Return the [X, Y] coordinate for the center point of the cell that contains the specified text.  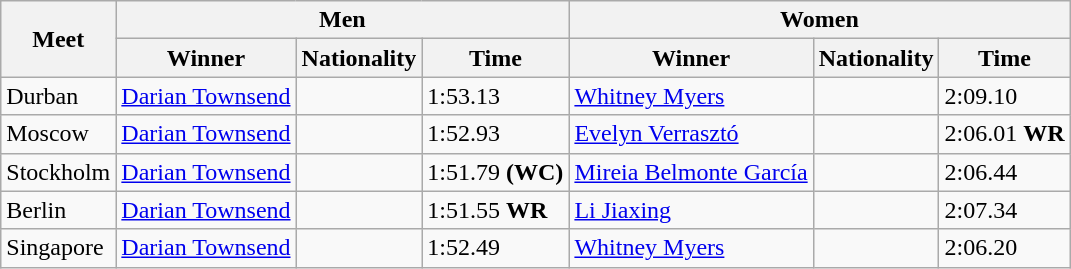
Men [342, 20]
1:52.49 [496, 248]
2:09.10 [1004, 96]
2:06.44 [1004, 172]
Evelyn Verrasztó [691, 134]
1:53.13 [496, 96]
2:06.20 [1004, 248]
1:51.55 WR [496, 210]
Women [820, 20]
Berlin [58, 210]
2:07.34 [1004, 210]
1:51.79 (WC) [496, 172]
Stockholm [58, 172]
Meet [58, 39]
Mireia Belmonte García [691, 172]
1:52.93 [496, 134]
Durban [58, 96]
Li Jiaxing [691, 210]
Singapore [58, 248]
2:06.01 WR [1004, 134]
Moscow [58, 134]
